Return [X, Y] of the center of cell containing provided text 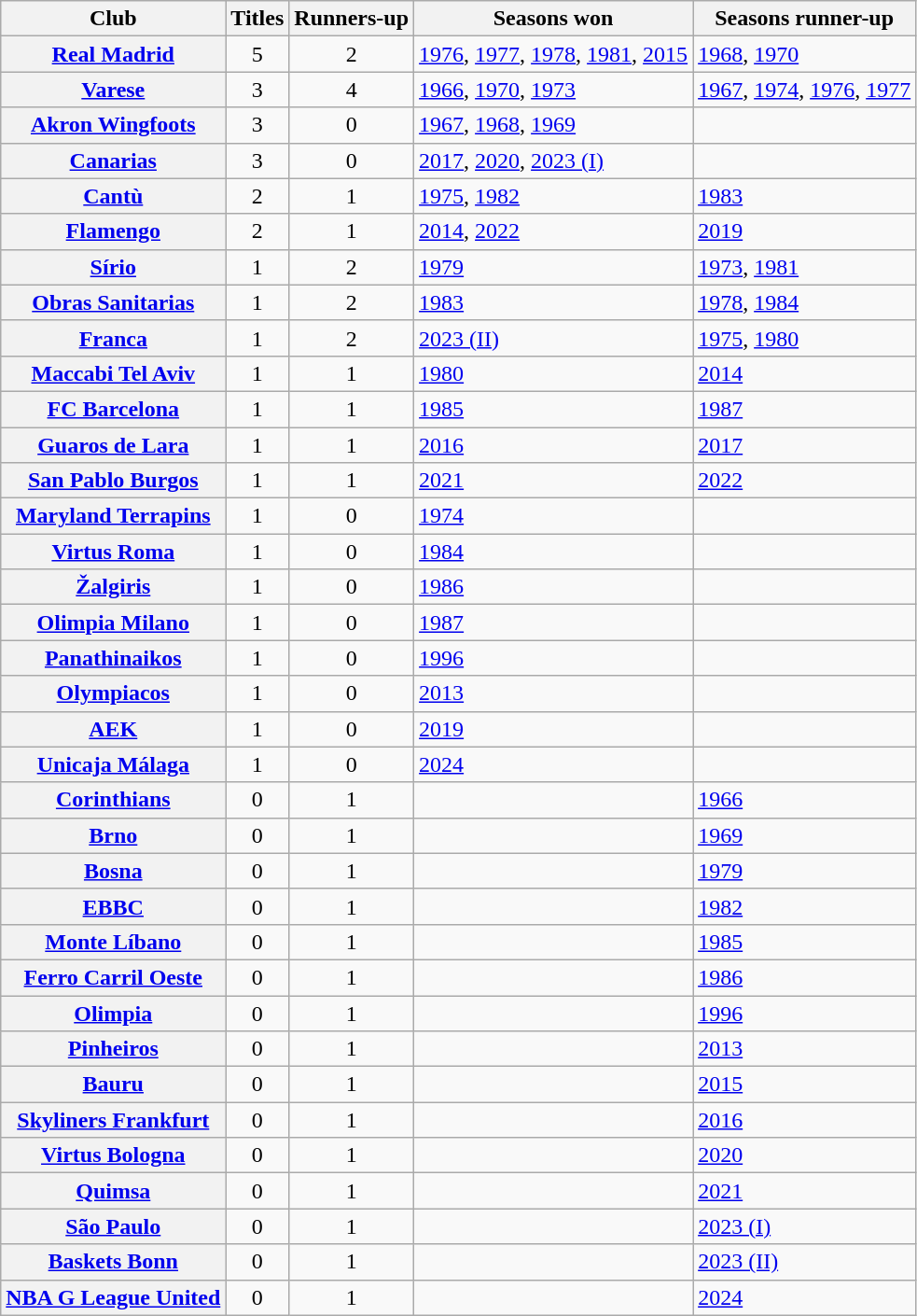
NBA G League United [114, 1297]
Quimsa [114, 1191]
1980 [554, 373]
Guaros de Lara [114, 445]
Franca [114, 338]
Ferro Carril Oeste [114, 977]
Corinthians [114, 800]
Akron Wingfoots [114, 125]
1984 [554, 552]
2015 [804, 1085]
Unicaja Málaga [114, 764]
1976, 1977, 1978, 1981, 2015 [554, 54]
1969 [804, 835]
Žalgiris [114, 587]
Seasons runner-up [804, 19]
Bauru [114, 1085]
Sírio [114, 267]
1978, 1984 [804, 302]
2014 [804, 373]
1973, 1981 [804, 267]
Maccabi Tel Aviv [114, 373]
1975, 1980 [804, 338]
1968, 1970 [804, 54]
Olimpia Milano [114, 623]
5 [257, 54]
Obras Sanitarias [114, 302]
2017, 2020, 2023 (I) [554, 161]
1975, 1982 [554, 196]
Pinheiros [114, 1049]
Skyliners Frankfurt [114, 1120]
Olympiacos [114, 693]
Monte Líbano [114, 942]
Baskets Bonn [114, 1262]
FC Barcelona [114, 409]
Bosna [114, 871]
2023 (I) [804, 1226]
1974 [554, 516]
Cantù [114, 196]
1967, 1974, 1976, 1977 [804, 90]
Flamengo [114, 231]
Olimpia [114, 1013]
Runners-up [352, 19]
2022 [804, 481]
1966, 1970, 1973 [554, 90]
Virtus Roma [114, 552]
EBBC [114, 906]
Brno [114, 835]
2020 [804, 1155]
Varese [114, 90]
1982 [804, 906]
1966 [804, 800]
1967, 1968, 1969 [554, 125]
Titles [257, 19]
Panathinaikos [114, 658]
Virtus Bologna [114, 1155]
Real Madrid [114, 54]
Club [114, 19]
Maryland Terrapins [114, 516]
San Pablo Burgos [114, 481]
São Paulo [114, 1226]
2017 [804, 445]
AEK [114, 729]
Seasons won [554, 19]
4 [352, 90]
Canarias [114, 161]
2014, 2022 [554, 231]
